Search for the cell housing the specified text and yield its [x, y] center coordinate. 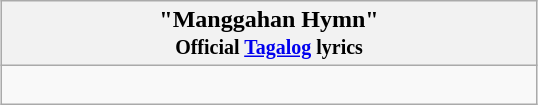
"Manggahan Hymn"Official Tagalog lyrics [269, 34]
